Capture the cell that displays the provided text and extract its [X, Y] central coordinate. 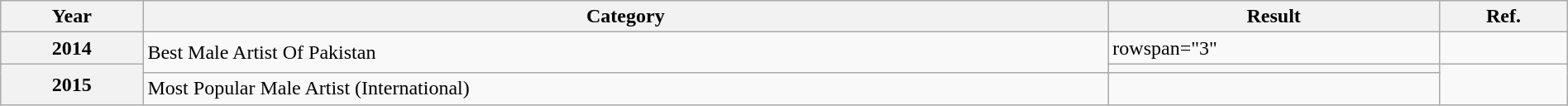
Best Male Artist Of Pakistan [625, 53]
Year [72, 17]
Ref. [1503, 17]
2015 [72, 84]
2014 [72, 48]
rowspan="3" [1274, 48]
Category [625, 17]
Result [1274, 17]
Most Popular Male Artist (International) [625, 89]
